Capture the cell that displays the provided text and extract its (X, Y) central coordinate. 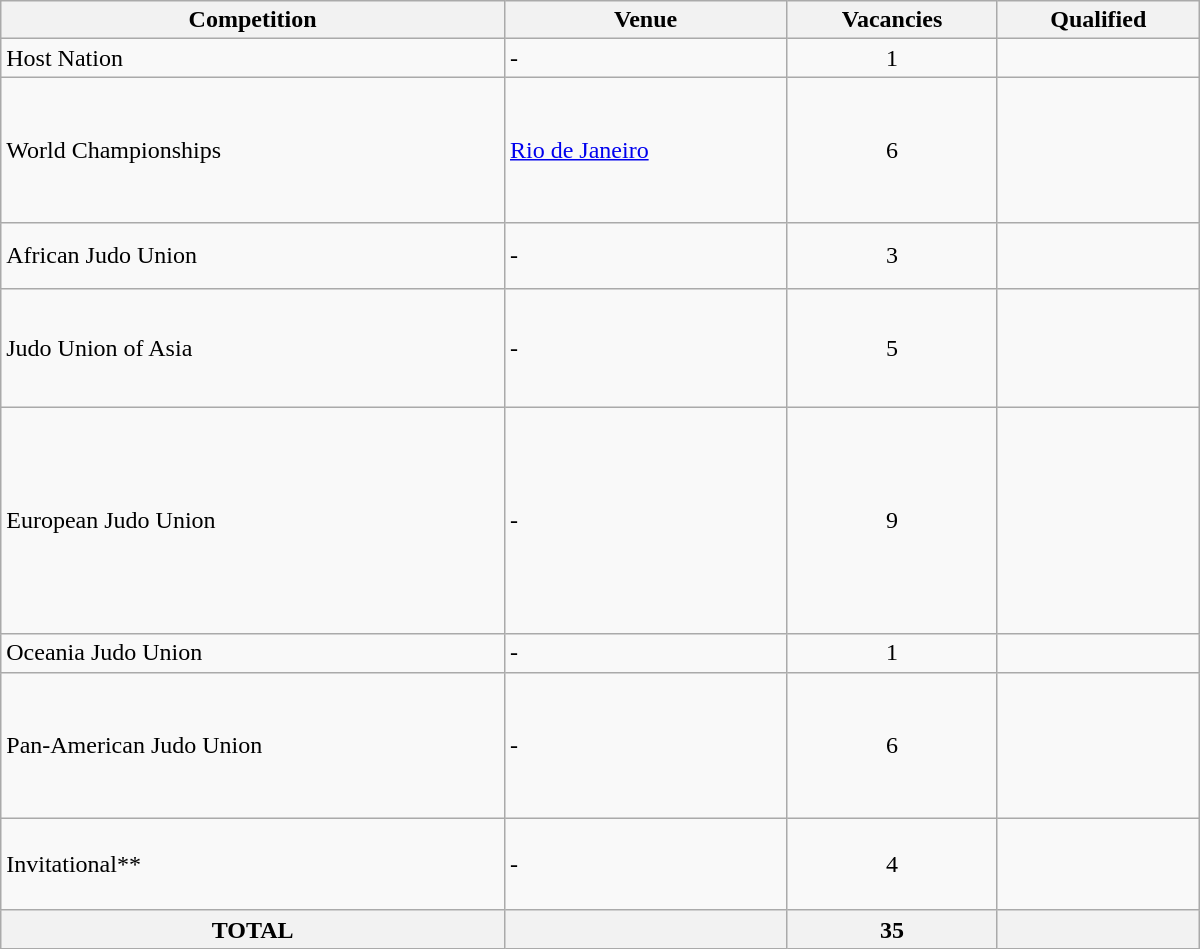
Oceania Judo Union (253, 653)
Qualified (1098, 20)
Host Nation (253, 58)
Invitational** (253, 864)
Judo Union of Asia (253, 348)
Vacancies (892, 20)
35 (892, 929)
9 (892, 520)
Competition (253, 20)
Pan-American Judo Union (253, 745)
3 (892, 256)
TOTAL (253, 929)
5 (892, 348)
Venue (645, 20)
African Judo Union (253, 256)
World Championships (253, 150)
Rio de Janeiro (645, 150)
European Judo Union (253, 520)
4 (892, 864)
